Detect which cell encompasses the target text, then output its [x, y] center coordinate. 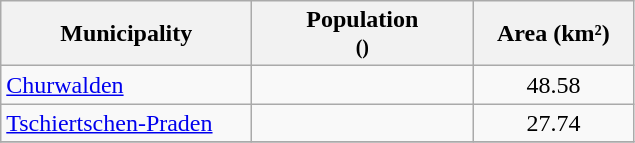
27.74 [554, 123]
Population () [362, 34]
Area (km²) [554, 34]
Tschiertschen-Praden [126, 123]
Municipality [126, 34]
Churwalden [126, 85]
48.58 [554, 85]
